Detect which cell encompasses the target text, then output its [x, y] center coordinate. 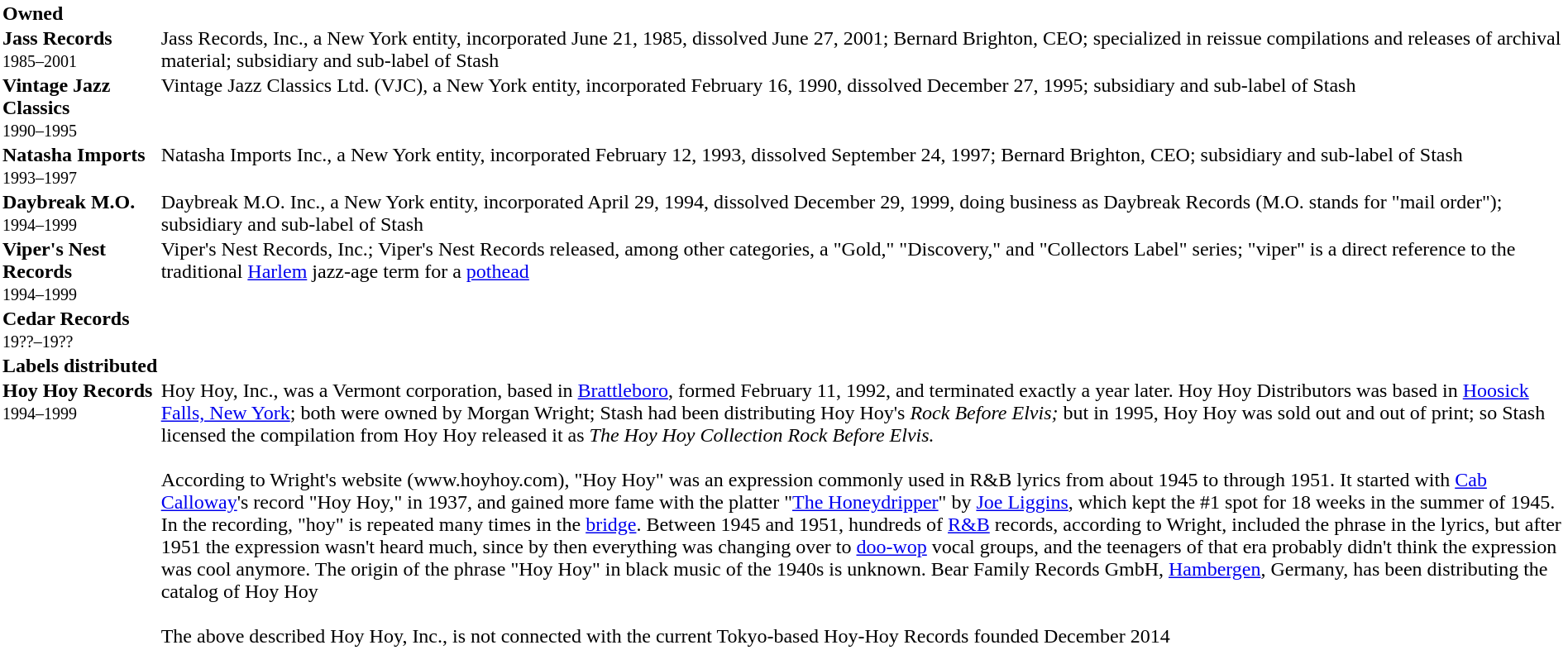
Daybreak M.O.1994–1999 [81, 213]
Owned [81, 13]
Natasha Imports1993–1997 [81, 166]
Vintage Jazz Classics1990–1995 [81, 108]
Hoy Hoy Records1994–1999 [81, 514]
Labels distributed [81, 366]
Cedar Records19??–19?? [81, 330]
Viper's Nest Records1994–1999 [81, 271]
Jass Records1985–2001 [81, 50]
Vintage Jazz Classics Ltd. (VJC), a New York entity, incorporated February 16, 1990, dissolved December 27, 1995; subsidiary and sub-label of Stash [863, 108]
